Find where the given text appears and provide that cell's center as [x, y] coordinate. 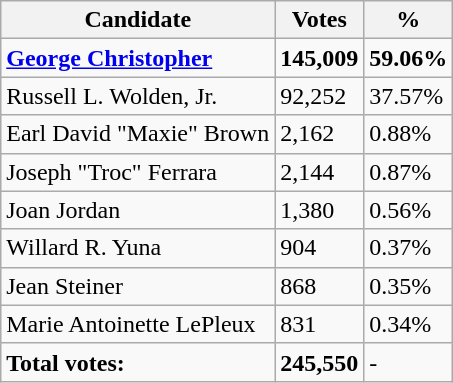
37.57% [408, 96]
Marie Antoinette LePleux [138, 324]
904 [320, 248]
0.35% [408, 286]
59.06% [408, 58]
0.37% [408, 248]
0.87% [408, 172]
Total votes: [138, 362]
- [408, 362]
245,550 [320, 362]
George Christopher [138, 58]
831 [320, 324]
92,252 [320, 96]
Russell L. Wolden, Jr. [138, 96]
2,162 [320, 134]
0.88% [408, 134]
0.34% [408, 324]
0.56% [408, 210]
Candidate [138, 20]
Jean Steiner [138, 286]
Joseph "Troc" Ferrara [138, 172]
Willard R. Yuna [138, 248]
2,144 [320, 172]
868 [320, 286]
Joan Jordan [138, 210]
% [408, 20]
1,380 [320, 210]
Earl David "Maxie" Brown [138, 134]
145,009 [320, 58]
Votes [320, 20]
